Find where the given text appears and provide that cell's center as [X, Y] coordinate. 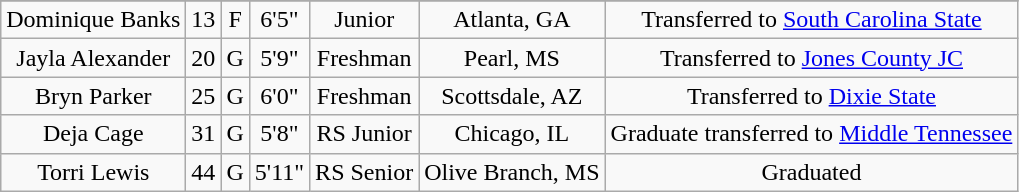
Transferred to Dixie State [812, 96]
25 [204, 96]
Jayla Alexander [94, 58]
13 [204, 20]
F [235, 20]
5'9" [279, 58]
Olive Branch, MS [512, 172]
Dominique Banks [94, 20]
Scottsdale, AZ [512, 96]
Transferred to South Carolina State [812, 20]
Pearl, MS [512, 58]
Deja Cage [94, 134]
Atlanta, GA [512, 20]
Torri Lewis [94, 172]
20 [204, 58]
Chicago, IL [512, 134]
RS Senior [364, 172]
Graduated [812, 172]
5'11" [279, 172]
Bryn Parker [94, 96]
Junior [364, 20]
6'0" [279, 96]
5'8" [279, 134]
RS Junior [364, 134]
6'5" [279, 20]
31 [204, 134]
Transferred to Jones County JC [812, 58]
Graduate transferred to Middle Tennessee [812, 134]
44 [204, 172]
